Detect which cell encompasses the target text, then output its [x, y] center coordinate. 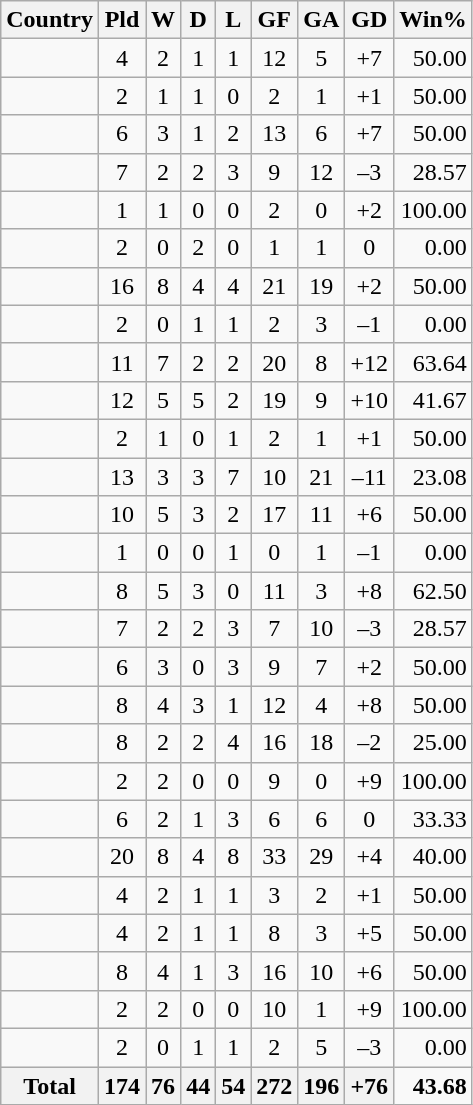
62.50 [434, 591]
23.08 [434, 477]
+5 [370, 933]
GF [274, 20]
33.33 [434, 819]
GD [370, 20]
43.68 [434, 1085]
D [198, 20]
+12 [370, 362]
272 [274, 1085]
Win% [434, 20]
54 [234, 1085]
63.64 [434, 362]
+4 [370, 857]
Total [50, 1085]
L [234, 20]
25.00 [434, 743]
196 [322, 1085]
+10 [370, 400]
18 [322, 743]
76 [164, 1085]
41.67 [434, 400]
40.00 [434, 857]
44 [198, 1085]
29 [322, 857]
Country [50, 20]
–2 [370, 743]
33 [274, 857]
–11 [370, 477]
Pld [122, 20]
GA [322, 20]
W [164, 20]
17 [274, 515]
174 [122, 1085]
+76 [370, 1085]
